Determine the [x, y] coordinate at the center of the cell enclosing the given text.  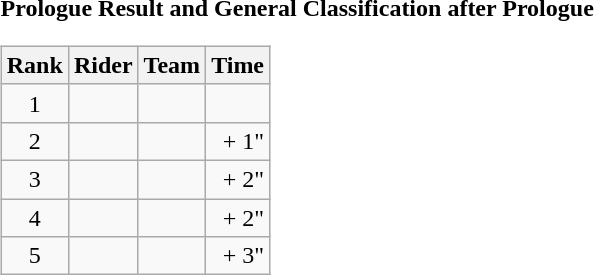
+ 1" [238, 141]
Team [172, 65]
1 [34, 103]
5 [34, 256]
Time [238, 65]
+ 3" [238, 256]
Rank [34, 65]
2 [34, 141]
Rider [103, 65]
4 [34, 217]
3 [34, 179]
